Extract the (x, y) coordinate from the center of the cell holding the provided text.  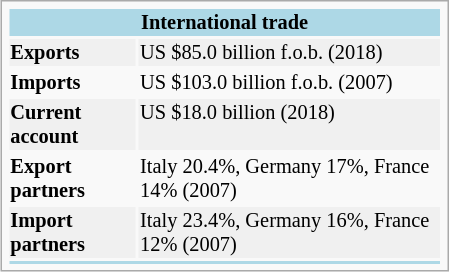
Current account (72, 124)
US $85.0 billion f.o.b. (2018) (290, 52)
International trade (225, 22)
Italy 23.4%, Germany 16%, France 12% (2007) (290, 232)
Import partners (72, 232)
Exports (72, 52)
US $18.0 billion (2018) (290, 124)
Imports (72, 82)
Export partners (72, 178)
Italy 20.4%, Germany 17%, France 14% (2007) (290, 178)
US $103.0 billion f.o.b. (2007) (290, 82)
